Capture the cell that displays the provided text and extract its [X, Y] central coordinate. 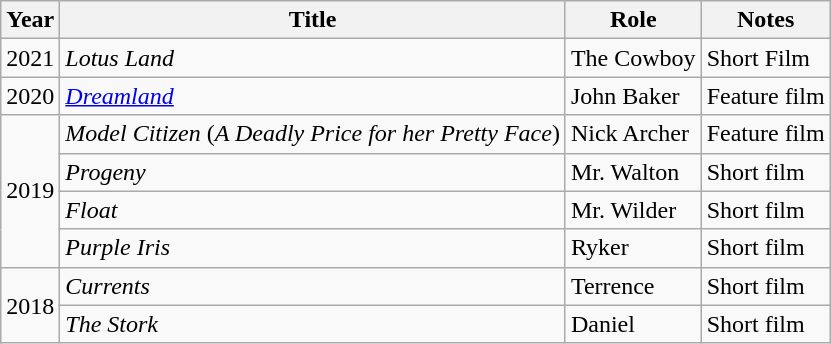
Mr. Wilder [633, 210]
2021 [30, 58]
Lotus Land [313, 58]
Ryker [633, 248]
Currents [313, 286]
The Cowboy [633, 58]
Dreamland [313, 96]
Purple Iris [313, 248]
Daniel [633, 324]
Terrence [633, 286]
2018 [30, 305]
2020 [30, 96]
Year [30, 20]
Title [313, 20]
Nick Archer [633, 134]
Progeny [313, 172]
John Baker [633, 96]
The Stork [313, 324]
Mr. Walton [633, 172]
Notes [766, 20]
Model Citizen (A Deadly Price for her Pretty Face) [313, 134]
Short Film [766, 58]
2019 [30, 191]
Role [633, 20]
Float [313, 210]
